Output the (X, Y) coordinate of the center of the cell containing the given text.  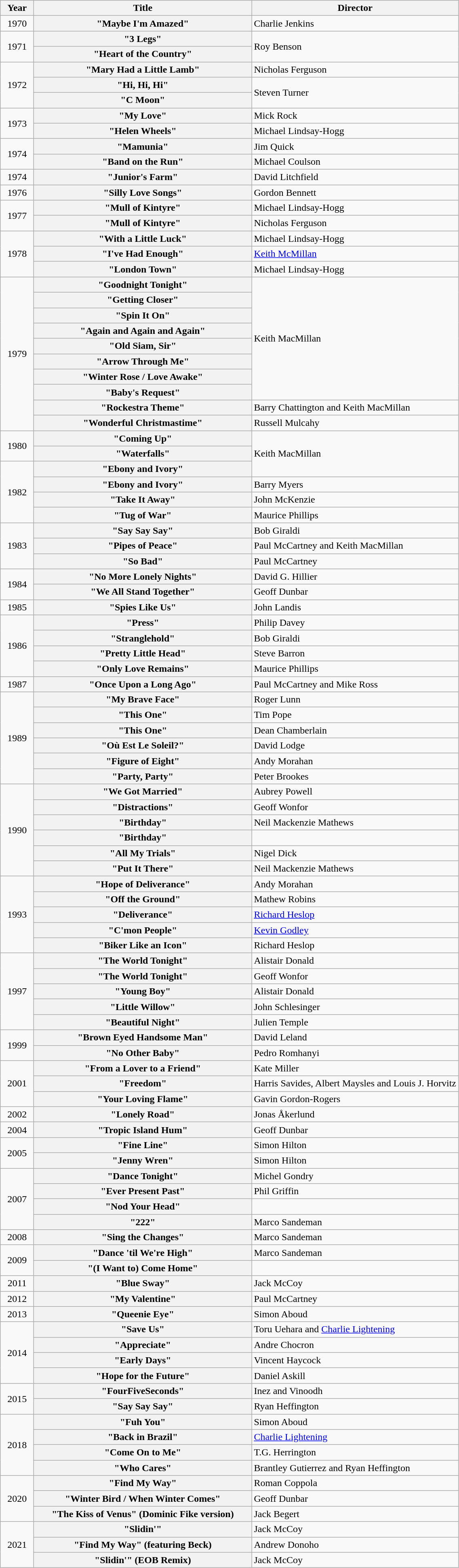
1971 (17, 46)
1984 (17, 584)
"Wonderful Christmastime" (143, 423)
Gordon Bennett (355, 193)
1983 (17, 546)
"Tropic Island Hum" (143, 1130)
2018 (17, 1444)
"Press" (143, 623)
"Où Est Le Soleil?" (143, 746)
"Fine Line" (143, 1145)
"Helen Wheels" (143, 131)
"Mary Had a Little Lamb" (143, 69)
1987 (17, 684)
Keith McMillan (355, 254)
Charlie Lightening (355, 1437)
"Ever Present Past" (143, 1191)
"My Valentine" (143, 1299)
"All My Trials" (143, 853)
1977 (17, 216)
Kevin Godley (355, 930)
"(I Want to) Come Home" (143, 1268)
David Leland (355, 1038)
1979 (17, 354)
Michel Gondry (355, 1176)
"Brown Eyed Handsome Man" (143, 1038)
"Blue Sway" (143, 1283)
David G. Hillier (355, 576)
Ryan Heffington (355, 1406)
Peter Brookes (355, 776)
"Only Love Remains" (143, 669)
"Rockestra Theme" (143, 407)
"Dance 'til We're High" (143, 1253)
"Stranglehold" (143, 638)
1978 (17, 254)
Steve Barron (355, 653)
"Off the Ground" (143, 899)
"We All Stand Together" (143, 592)
2009 (17, 1260)
Year (17, 8)
1985 (17, 607)
1990 (17, 830)
Michael Coulson (355, 161)
Director (355, 8)
2015 (17, 1398)
1989 (17, 738)
Mathew Robins (355, 899)
"Hi, Hi, Hi" (143, 85)
"Maybe I'm Amazed" (143, 23)
John Schlesinger (355, 1007)
"Put It There" (143, 868)
Roman Coppola (355, 1483)
Roger Lunn (355, 700)
"Biker Like an Icon" (143, 945)
2001 (17, 1084)
"Nod Your Head" (143, 1207)
"My Brave Face" (143, 700)
"Pipes of Peace" (143, 546)
"Once Upon a Long Ago" (143, 684)
1982 (17, 492)
Roy Benson (355, 46)
"Again and Again and Again" (143, 331)
1999 (17, 1045)
2005 (17, 1153)
Aubrey Powell (355, 792)
"3 Legs" (143, 39)
Barry Chattington and Keith MacMillan (355, 407)
"London Town" (143, 269)
John Landis (355, 607)
"Take It Away" (143, 500)
2012 (17, 1299)
David Litchfield (355, 177)
Tim Pope (355, 715)
"Find My Way" (featuring Beck) (143, 1545)
Daniel Askill (355, 1375)
1980 (17, 446)
2011 (17, 1283)
"Hope of Deliverance" (143, 884)
"Heart of the Country" (143, 54)
2002 (17, 1114)
Pedro Romhanyi (355, 1053)
2021 (17, 1545)
"Junior's Farm" (143, 177)
2008 (17, 1237)
Julien Temple (355, 1022)
"Slidin'" (143, 1529)
"Lonely Road" (143, 1114)
"Find My Way" (143, 1483)
"C'mon People" (143, 930)
"Dance Tonight" (143, 1176)
Harris Savides, Albert Maysles and Louis J. Horvitz (355, 1084)
"Baby's Request" (143, 392)
"From a Lover to a Friend" (143, 1068)
Andre Chocron (355, 1345)
Paul McCartney and Keith MacMillan (355, 546)
Toru Uehara and Charlie Lightening (355, 1329)
"Goodnight Tonight" (143, 285)
"Waterfalls" (143, 454)
Jim Quick (355, 146)
Kate Miller (355, 1068)
"Who Cares" (143, 1468)
"Deliverance" (143, 914)
"Freedom" (143, 1084)
"Pretty Little Head" (143, 653)
1976 (17, 193)
Barry Myers (355, 484)
"222" (143, 1222)
"No More Lonely Nights" (143, 576)
"Winter Rose / Love Awake" (143, 377)
"Band on the Run" (143, 161)
Jack Begert (355, 1514)
T.G. Herrington (355, 1453)
"So Bad" (143, 561)
"My Love" (143, 115)
"Tug of War" (143, 515)
"Come On to Me" (143, 1453)
"Arrow Through Me" (143, 361)
"Back in Brazil" (143, 1437)
1972 (17, 85)
Title (143, 8)
"Silly Love Songs" (143, 193)
Paul McCartney and Mike Ross (355, 684)
"Winter Bird / When Winter Comes" (143, 1499)
"Distractions" (143, 807)
Philip Davey (355, 623)
Nigel Dick (355, 853)
"Slidin'" (EOB Remix) (143, 1560)
"Mamunia" (143, 146)
"I've Had Enough" (143, 254)
1970 (17, 23)
2013 (17, 1314)
Inez and Vinoodh (355, 1391)
"The Kiss of Venus" (Dominic Fike version) (143, 1514)
"Young Boy" (143, 992)
"Figure of Eight" (143, 761)
Steven Turner (355, 92)
"With a Little Luck" (143, 239)
1993 (17, 914)
1997 (17, 992)
Brantley Gutierrez and Ryan Heffington (355, 1468)
"Your Loving Flame" (143, 1099)
"Spin It On" (143, 315)
"Spies Like Us" (143, 607)
John McKenzie (355, 500)
"Hope for the Future" (143, 1375)
Gavin Gordon-Rogers (355, 1099)
Vincent Haycock (355, 1360)
"Party, Party" (143, 776)
"C Moon" (143, 100)
2020 (17, 1499)
"Beautiful Night" (143, 1022)
1973 (17, 123)
"Jenny Wren" (143, 1160)
Mick Rock (355, 115)
"Old Siam, Sir" (143, 346)
Russell Mulcahy (355, 423)
Phil Griffin (355, 1191)
David Lodge (355, 746)
Dean Chamberlain (355, 730)
"Save Us" (143, 1329)
"Queenie Eye" (143, 1314)
"Fuh You" (143, 1421)
Andrew Donoho (355, 1545)
2014 (17, 1352)
"Appreciate" (143, 1345)
"Getting Closer" (143, 300)
1986 (17, 646)
Jonas Åkerlund (355, 1114)
"We Got Married" (143, 792)
"No Other Baby" (143, 1053)
"FourFiveSeconds" (143, 1391)
"Little Willow" (143, 1007)
"Sing the Changes" (143, 1237)
Charlie Jenkins (355, 23)
2004 (17, 1130)
"Early Days" (143, 1360)
2007 (17, 1199)
"Coming Up" (143, 438)
